Extract the (X, Y) coordinate from the center of the cell holding the provided text.  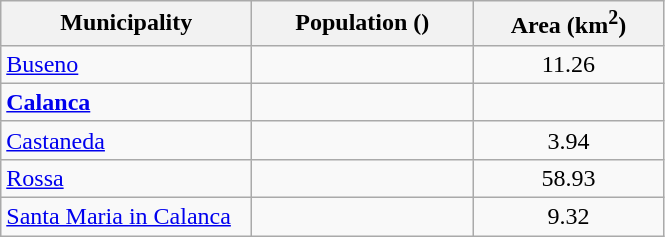
Area (km2) (568, 24)
Rossa (126, 178)
Castaneda (126, 140)
3.94 (568, 140)
Santa Maria in Calanca (126, 217)
Buseno (126, 64)
Calanca (126, 102)
58.93 (568, 178)
9.32 (568, 217)
11.26 (568, 64)
Municipality (126, 24)
Population () (362, 24)
